Scan for the cell matching the given text and deliver its [x, y] coordinate at center. 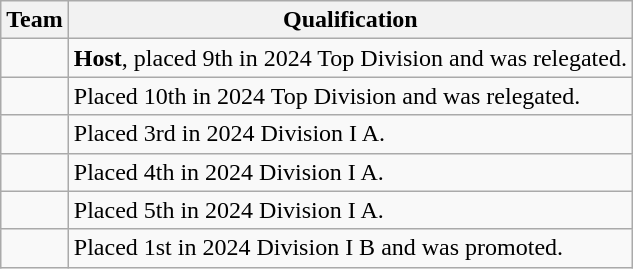
Placed 5th in 2024 Division I A. [350, 210]
Placed 4th in 2024 Division I A. [350, 172]
Placed 10th in 2024 Top Division and was relegated. [350, 96]
Placed 3rd in 2024 Division I A. [350, 134]
Placed 1st in 2024 Division I B and was promoted. [350, 248]
Host, placed 9th in 2024 Top Division and was relegated. [350, 58]
Team [35, 20]
Qualification [350, 20]
